Return [X, Y] of the center of cell containing provided text 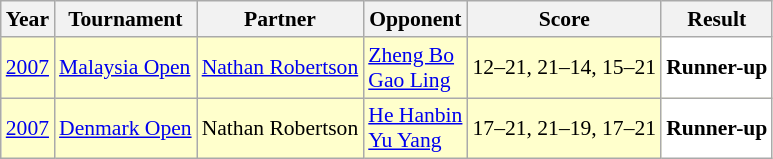
Zheng Bo Gao Ling [415, 68]
Denmark Open [126, 128]
Year [28, 19]
He Hanbin Yu Yang [415, 128]
Score [564, 19]
Tournament [126, 19]
12–21, 21–14, 15–21 [564, 68]
Opponent [415, 19]
Malaysia Open [126, 68]
Partner [280, 19]
Result [716, 19]
17–21, 21–19, 17–21 [564, 128]
